Search for the cell housing the specified text and yield its (x, y) center coordinate. 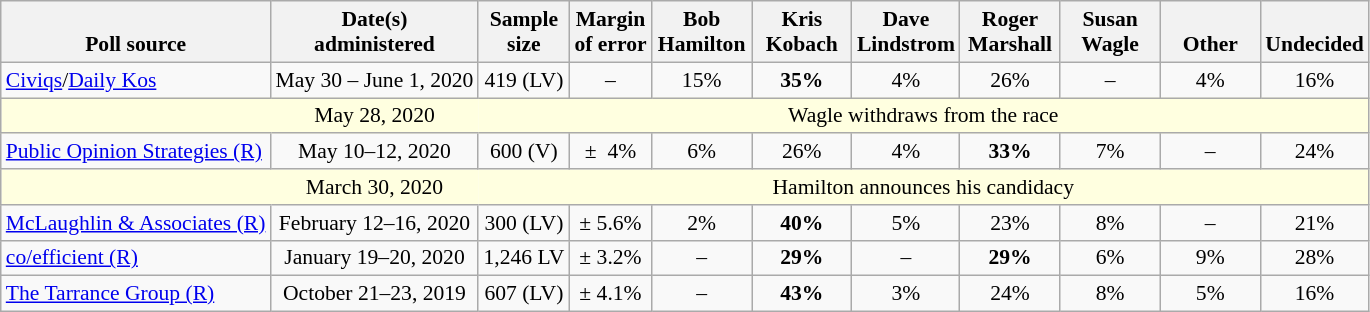
23% (1010, 223)
Undecided (1314, 32)
May 30 – June 1, 2020 (374, 80)
Civiqs/Daily Kos (136, 80)
May 28, 2020 (374, 116)
600 (V) (524, 152)
co/efficient (R) (136, 258)
9% (1210, 258)
KrisKobach (802, 32)
28% (1314, 258)
Wagle withdraws from the race (923, 116)
419 (LV) (524, 80)
Date(s)administered (374, 32)
McLaughlin & Associates (R) (136, 223)
RogerMarshall (1010, 32)
May 10–12, 2020 (374, 152)
± 5.6% (610, 223)
33% (1010, 152)
± 3.2% (610, 258)
March 30, 2020 (374, 187)
January 19–20, 2020 (374, 258)
BobHamilton (702, 32)
35% (802, 80)
Samplesize (524, 32)
1,246 LV (524, 258)
The Tarrance Group (R) (136, 294)
43% (802, 294)
Poll source (136, 32)
Other (1210, 32)
7% (1110, 152)
3% (906, 294)
± 4% (610, 152)
21% (1314, 223)
± 4.1% (610, 294)
40% (802, 223)
Public Opinion Strategies (R) (136, 152)
300 (LV) (524, 223)
607 (LV) (524, 294)
2% (702, 223)
October 21–23, 2019 (374, 294)
Marginof error (610, 32)
February 12–16, 2020 (374, 223)
Hamilton announces his candidacy (923, 187)
15% (702, 80)
DaveLindstrom (906, 32)
SusanWagle (1110, 32)
